Search for the cell housing the specified text and yield its (X, Y) center coordinate. 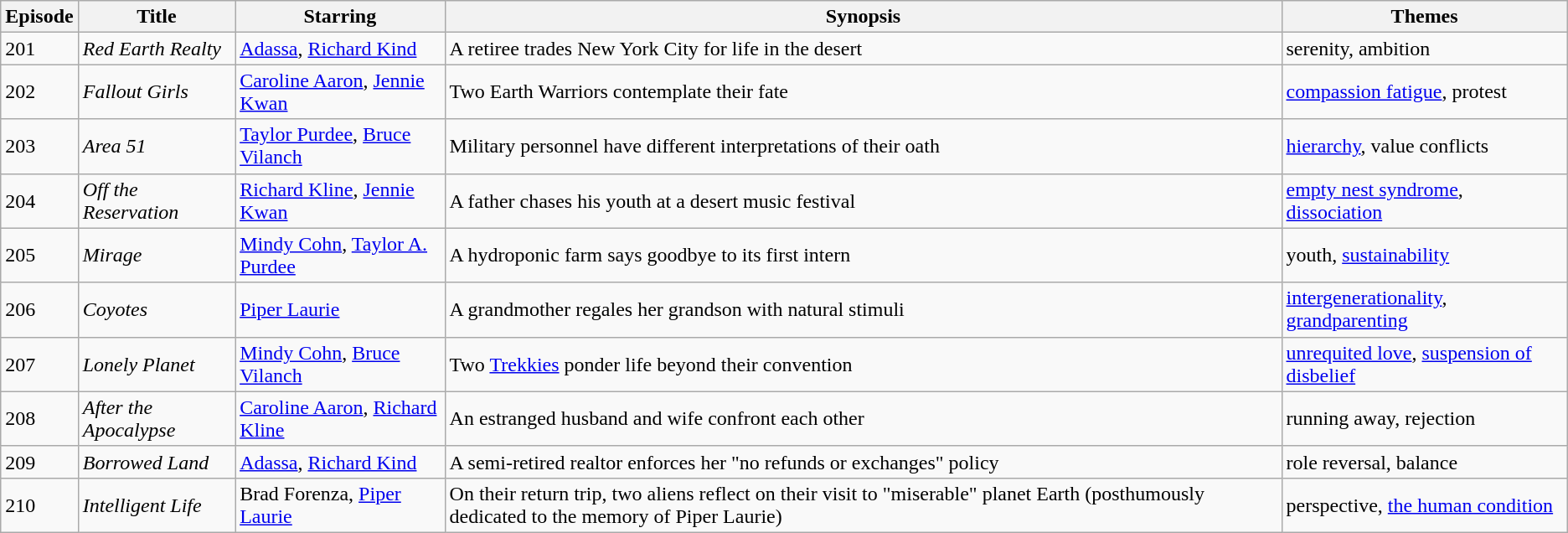
intergenerationality, grandparenting (1424, 310)
Caroline Aaron, Jennie Kwan (340, 92)
201 (39, 49)
Synopsis (863, 17)
Mirage (156, 255)
hierarchy, value conflicts (1424, 146)
Starring (340, 17)
Intelligent Life (156, 505)
Themes (1424, 17)
Taylor Purdee, Bruce Vilanch (340, 146)
Episode (39, 17)
210 (39, 505)
Red Earth Realty (156, 49)
205 (39, 255)
Off the Reservation (156, 201)
A grandmother regales her grandson with natural stimuli (863, 310)
Military personnel have different interpretations of their oath (863, 146)
204 (39, 201)
Piper Laurie (340, 310)
An estranged husband and wife confront each other (863, 419)
Brad Forenza, Piper Laurie (340, 505)
Coyotes (156, 310)
Mindy Cohn, Taylor A. Purdee (340, 255)
206 (39, 310)
202 (39, 92)
Lonely Planet (156, 364)
207 (39, 364)
Area 51 (156, 146)
Fallout Girls (156, 92)
perspective, the human condition (1424, 505)
empty nest syndrome, dissociation (1424, 201)
Mindy Cohn, Bruce Vilanch (340, 364)
Title (156, 17)
youth, sustainability (1424, 255)
209 (39, 462)
Two Earth Warriors contemplate their fate (863, 92)
Borrowed Land (156, 462)
Caroline Aaron, Richard Kline (340, 419)
role reversal, balance (1424, 462)
Richard Kline, Jennie Kwan (340, 201)
A father chases his youth at a desert music festival (863, 201)
unrequited love, suspension of disbelief (1424, 364)
On their return trip, two aliens reflect on their visit to "miserable" planet Earth (posthumously dedicated to the memory of Piper Laurie) (863, 505)
serenity, ambition (1424, 49)
compassion fatigue, protest (1424, 92)
Two Trekkies ponder life beyond their convention (863, 364)
203 (39, 146)
After the Apocalypse (156, 419)
A retiree trades New York City for life in the desert (863, 49)
208 (39, 419)
A semi-retired realtor enforces her "no refunds or exchanges" policy (863, 462)
running away, rejection (1424, 419)
A hydroponic farm says goodbye to its first intern (863, 255)
